Output the (X, Y) coordinate of the center of the cell containing the given text.  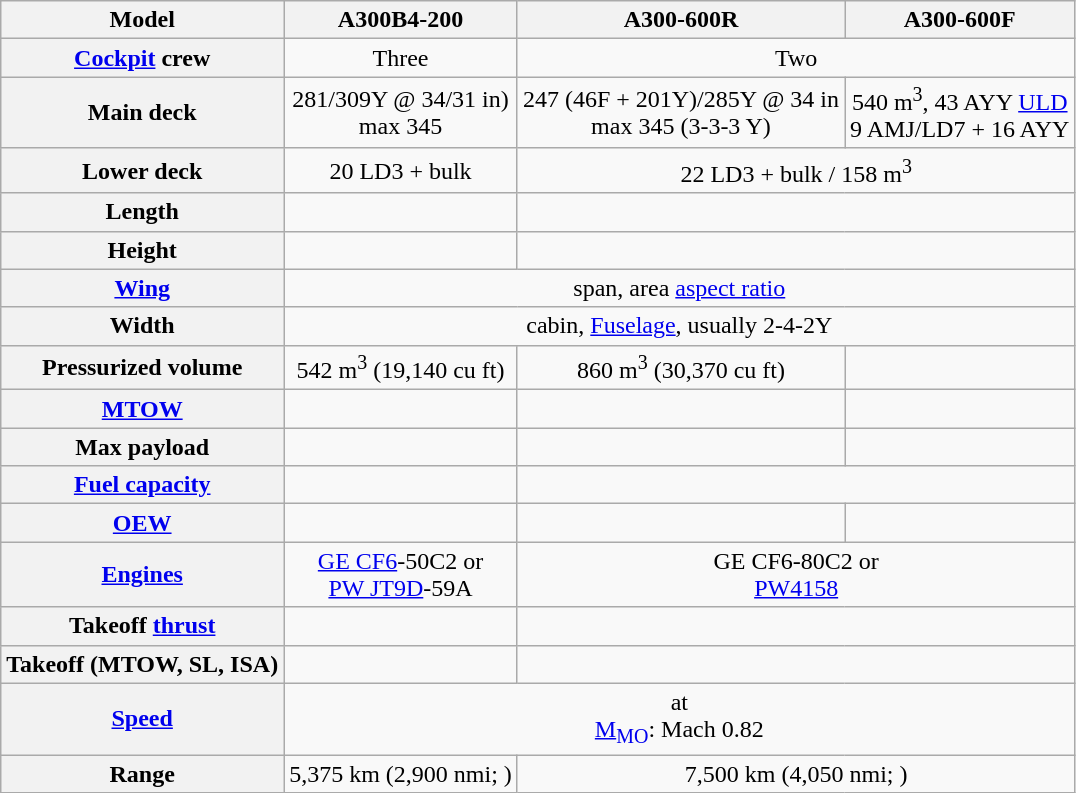
20 LD3 + bulk (401, 170)
Two (796, 58)
Width (142, 326)
GE CF6-50C2 orPW JT9D-59A (401, 574)
Main deck (142, 113)
MTOW (142, 409)
Wing (142, 288)
at MMO: Mach 0.82 (680, 718)
Cockpit crew (142, 58)
A300-600F (960, 20)
22 LD3 + bulk / 158 m3 (796, 170)
GE CF6-80C2 orPW4158 (796, 574)
Lower deck (142, 170)
860 m3 (30,370 cu ft) (680, 368)
Model (142, 20)
Range (142, 774)
OEW (142, 523)
Fuel capacity (142, 485)
Height (142, 250)
5,375 km (2,900 nmi; ) (401, 774)
Engines (142, 574)
247 (46F + 201Y)/285Y @ 34 inmax 345 (3-3-3 Y) (680, 113)
Length (142, 212)
span, area aspect ratio (680, 288)
Takeoff thrust (142, 626)
Speed (142, 718)
540 m3, 43 AYY ULD9 AMJ/LD7 + 16 AYY (960, 113)
A300-600R (680, 20)
Pressurized volume (142, 368)
A300B4-200 (401, 20)
281/309Y @ 34/31 in)max 345 (401, 113)
7,500 km (4,050 nmi; ) (796, 774)
Max payload (142, 447)
cabin, Fuselage, usually 2-4-2Y (680, 326)
Three (401, 58)
Takeoff (MTOW, SL, ISA) (142, 664)
542 m3 (19,140 cu ft) (401, 368)
